Identify which cell holds the provided text, then report its [x, y] central coordinate. 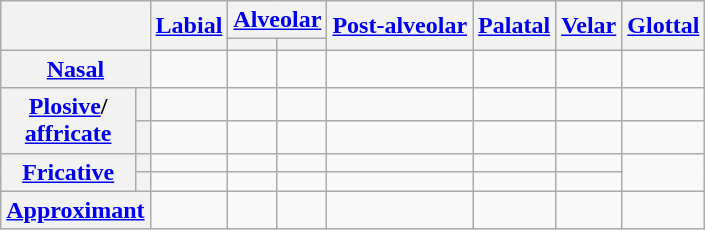
Nasal [76, 69]
Velar [589, 26]
Labial [189, 26]
Fricative [68, 172]
Plosive/affricate [68, 120]
Glottal [664, 26]
Approximant [76, 210]
Alveolar [278, 20]
Post-alveolar [400, 26]
Palatal [514, 26]
